Locate the cell with the specified text and output its (x, y) center coordinate. 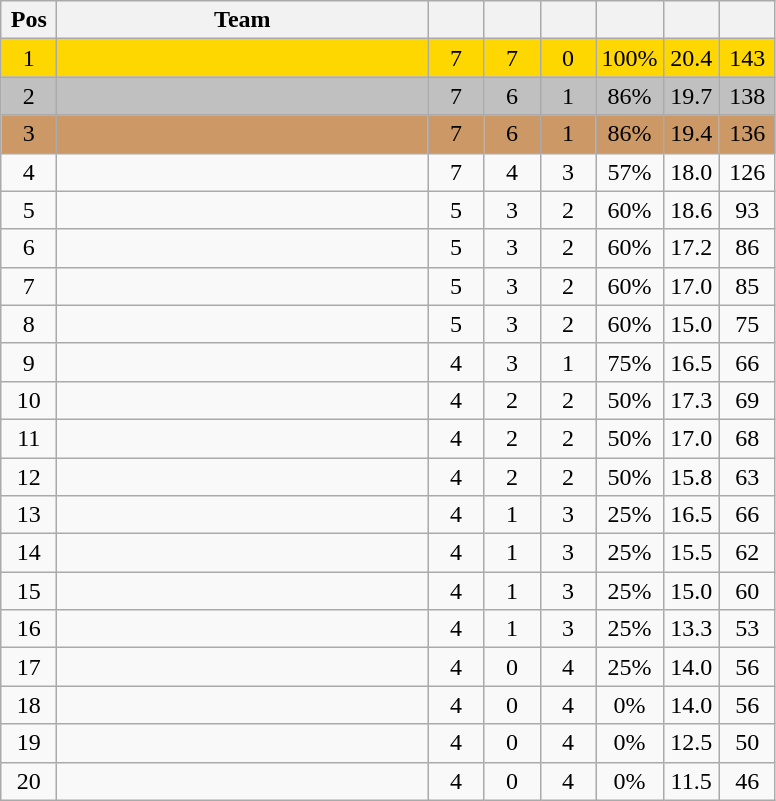
15 (29, 591)
46 (747, 781)
13 (29, 515)
62 (747, 553)
Pos (29, 20)
138 (747, 96)
19 (29, 743)
68 (747, 438)
17.2 (691, 248)
15.8 (691, 477)
69 (747, 400)
18.0 (691, 172)
13.3 (691, 629)
53 (747, 629)
100% (630, 58)
19.7 (691, 96)
19.4 (691, 134)
60 (747, 591)
85 (747, 286)
16 (29, 629)
9 (29, 362)
12.5 (691, 743)
15.5 (691, 553)
8 (29, 324)
75 (747, 324)
93 (747, 210)
10 (29, 400)
20 (29, 781)
18 (29, 705)
57% (630, 172)
50 (747, 743)
17 (29, 667)
126 (747, 172)
12 (29, 477)
11 (29, 438)
63 (747, 477)
136 (747, 134)
18.6 (691, 210)
143 (747, 58)
17.3 (691, 400)
86 (747, 248)
14 (29, 553)
75% (630, 362)
Team (242, 20)
11.5 (691, 781)
20.4 (691, 58)
